Return the (X, Y) coordinate for the center point of the cell that contains the specified text.  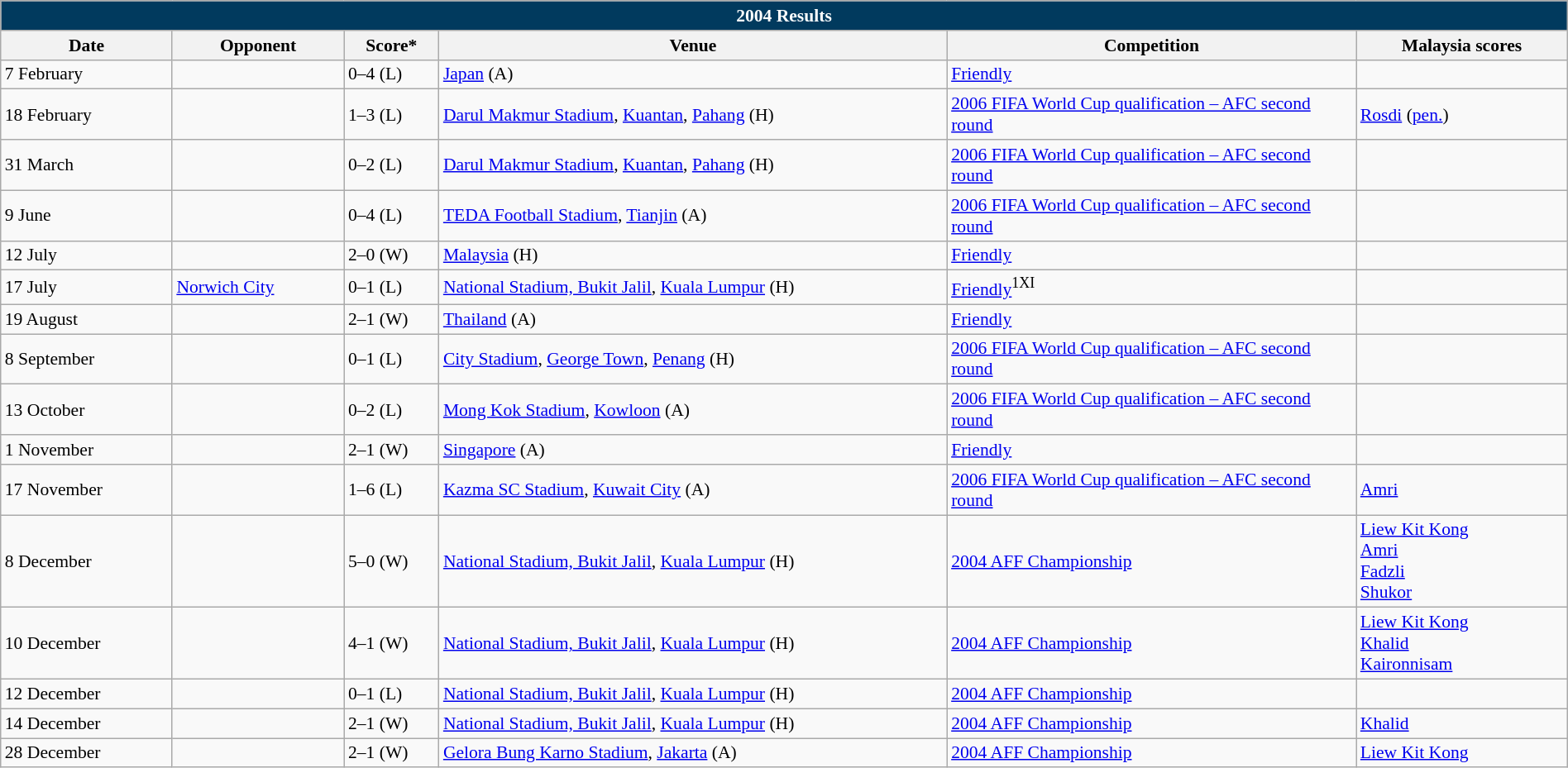
Thailand (A) (693, 319)
2004 Results (784, 16)
12 July (87, 255)
10 December (87, 643)
Amri (1462, 489)
Liew Kit Kong (1462, 753)
Khalid (1462, 723)
Liew Kit Kong Amri Fadzli Shukor (1462, 561)
Liew Kit Kong Khalid Kaironnisam (1462, 643)
14 December (87, 723)
4–1 (W) (392, 643)
18 February (87, 114)
13 October (87, 410)
2–0 (W) (392, 255)
Opponent (258, 45)
City Stadium, George Town, Penang (H) (693, 359)
Malaysia (H) (693, 255)
Singapore (A) (693, 450)
28 December (87, 753)
7 February (87, 74)
Competition (1151, 45)
17 November (87, 489)
1 November (87, 450)
Score* (392, 45)
Rosdi (pen.) (1462, 114)
8 September (87, 359)
Venue (693, 45)
17 July (87, 288)
Gelora Bung Karno Stadium, Jakarta (A) (693, 753)
1–3 (L) (392, 114)
Mong Kok Stadium, Kowloon (A) (693, 410)
19 August (87, 319)
TEDA Football Stadium, Tianjin (A) (693, 215)
12 December (87, 694)
1–6 (L) (392, 489)
Japan (A) (693, 74)
Kazma SC Stadium, Kuwait City (A) (693, 489)
Malaysia scores (1462, 45)
Friendly1XI (1151, 288)
5–0 (W) (392, 561)
Norwich City (258, 288)
8 December (87, 561)
Date (87, 45)
9 June (87, 215)
31 March (87, 165)
